Determine the (x, y) coordinate at the center of the cell enclosing the given text.  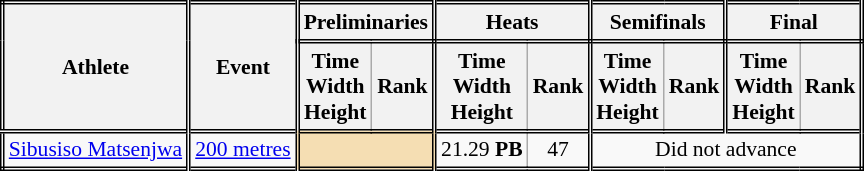
Final (794, 22)
47 (559, 150)
Semifinals (658, 22)
Did not advance (726, 150)
Preliminaries (366, 22)
Event (243, 67)
21.29 PB (482, 150)
200 metres (243, 150)
Sibusiso Matsenjwa (95, 150)
Heats (512, 22)
Athlete (95, 67)
